Return the [x, y] coordinate for the center point of the cell that contains the specified text.  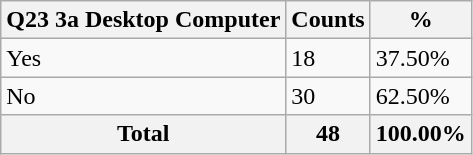
18 [328, 58]
Total [144, 134]
Counts [328, 20]
48 [328, 134]
Yes [144, 58]
30 [328, 96]
No [144, 96]
% [420, 20]
Q23 3a Desktop Computer [144, 20]
62.50% [420, 96]
100.00% [420, 134]
37.50% [420, 58]
